Scan for the cell matching the given text and deliver its (x, y) coordinate at center. 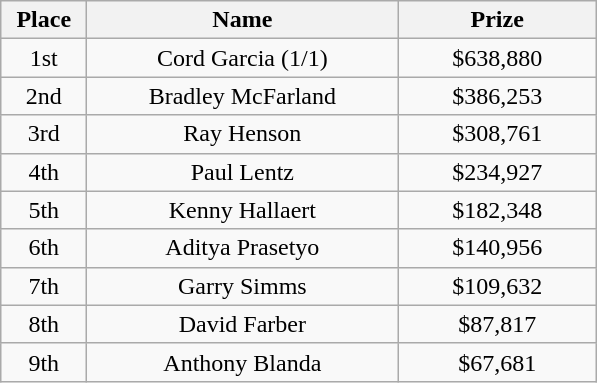
Anthony Blanda (242, 362)
Paul Lentz (242, 172)
9th (44, 362)
Cord Garcia (1/1) (242, 58)
Kenny Hallaert (242, 210)
$386,253 (498, 96)
$140,956 (498, 248)
7th (44, 286)
$182,348 (498, 210)
Place (44, 20)
$308,761 (498, 134)
4th (44, 172)
5th (44, 210)
$234,927 (498, 172)
8th (44, 324)
3rd (44, 134)
Aditya Prasetyo (242, 248)
Garry Simms (242, 286)
Ray Henson (242, 134)
$67,681 (498, 362)
David Farber (242, 324)
Prize (498, 20)
$109,632 (498, 286)
Name (242, 20)
6th (44, 248)
1st (44, 58)
Bradley McFarland (242, 96)
2nd (44, 96)
$87,817 (498, 324)
$638,880 (498, 58)
